Provide the [x, y] coordinate of the cell's center where the given text is located.  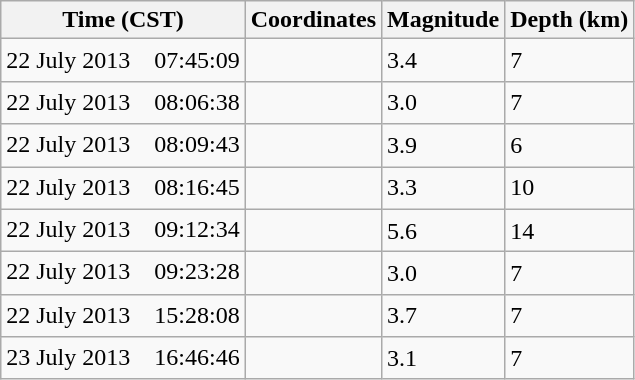
3.3 [444, 188]
22 July 2013 07:45:09 [123, 60]
Time (CST) [123, 20]
3.1 [444, 358]
3.7 [444, 316]
14 [570, 230]
3.9 [444, 146]
22 July 2013 08:06:38 [123, 102]
Magnitude [444, 20]
3.4 [444, 60]
Depth (km) [570, 20]
6 [570, 146]
22 July 2013 15:28:08 [123, 316]
10 [570, 188]
22 July 2013 09:12:34 [123, 230]
Coordinates [313, 20]
22 July 2013 08:09:43 [123, 146]
5.6 [444, 230]
22 July 2013 08:16:45 [123, 188]
23 July 2013 16:46:46 [123, 358]
22 July 2013 09:23:28 [123, 274]
